For the text-containing cell, return its midpoint in (X, Y) coordinate format. 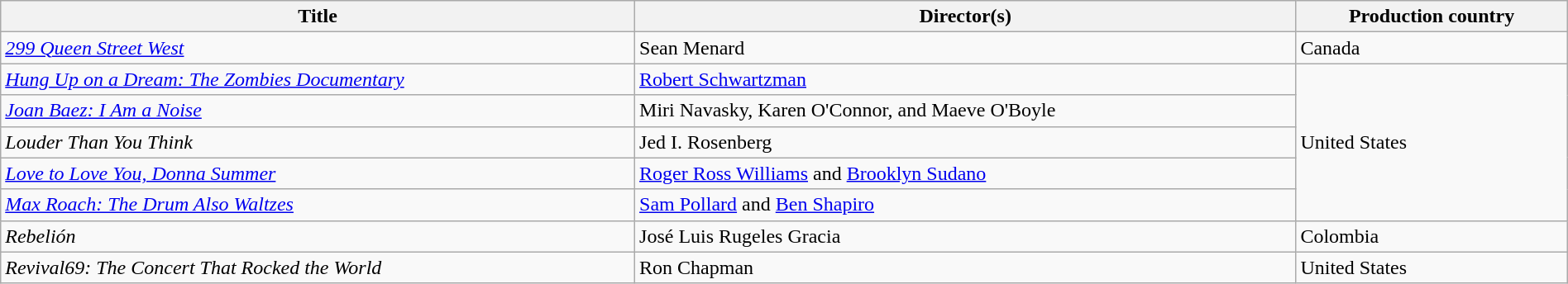
Production country (1432, 17)
José Luis Rugeles Gracia (966, 236)
Revival69: The Concert That Rocked the World (318, 267)
Rebelión (318, 236)
Director(s) (966, 17)
Miri Navasky, Karen O'Connor, and Maeve O'Boyle (966, 111)
Max Roach: The Drum Also Waltzes (318, 205)
Sean Menard (966, 48)
Canada (1432, 48)
Colombia (1432, 236)
Sam Pollard and Ben Shapiro (966, 205)
Hung Up on a Dream: The Zombies Documentary (318, 79)
Jed I. Rosenberg (966, 142)
Joan Baez: I Am a Noise (318, 111)
Ron Chapman (966, 267)
Roger Ross Williams and Brooklyn Sudano (966, 173)
Title (318, 17)
Robert Schwartzman (966, 79)
299 Queen Street West (318, 48)
Love to Love You, Donna Summer (318, 173)
Louder Than You Think (318, 142)
